Provide the [x, y] coordinate of the cell's center where the given text is located.  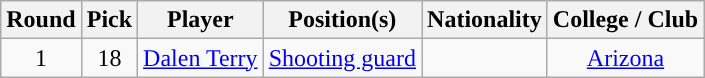
18 [109, 58]
Pick [109, 20]
College / Club [625, 20]
Shooting guard [342, 58]
Player [201, 20]
Dalen Terry [201, 58]
Round [41, 20]
1 [41, 58]
Position(s) [342, 20]
Arizona [625, 58]
Nationality [485, 20]
